Scan for the cell matching the given text and deliver its [X, Y] coordinate at center. 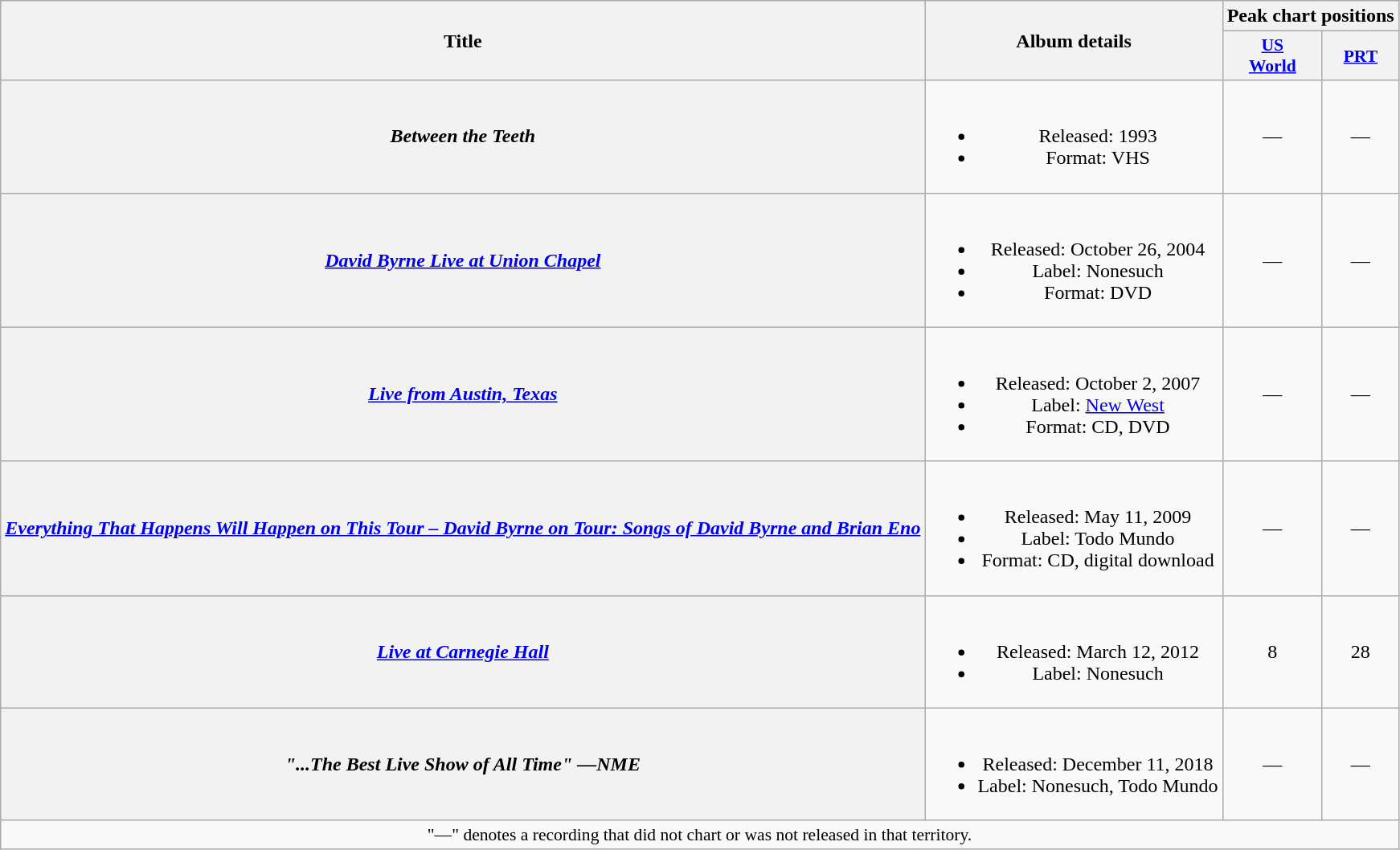
28 [1360, 652]
Released: October 26, 2004Label: NonesuchFormat: DVD [1074, 260]
Between the Teeth [463, 137]
Released: May 11, 2009Label: Todo MundoFormat: CD, digital download [1074, 529]
Live from Austin, Texas [463, 394]
"—" denotes a recording that did not chart or was not released in that territory. [699, 835]
8 [1272, 652]
USWorld [1272, 56]
Released: December 11, 2018Label: Nonesuch, Todo Mundo [1074, 764]
Everything That Happens Will Happen on This Tour – David Byrne on Tour: Songs of David Byrne and Brian Eno [463, 529]
David Byrne Live at Union Chapel [463, 260]
Live at Carnegie Hall [463, 652]
Released: March 12, 2012Label: Nonesuch [1074, 652]
Title [463, 40]
PRT [1360, 56]
Released: 1993Format: VHS [1074, 137]
"...The Best Live Show of All Time" —NME [463, 764]
Released: October 2, 2007Label: New WestFormat: CD, DVD [1074, 394]
Peak chart positions [1310, 16]
Album details [1074, 40]
